From the cell containing the given text, extract its center point as (X, Y) coordinate. 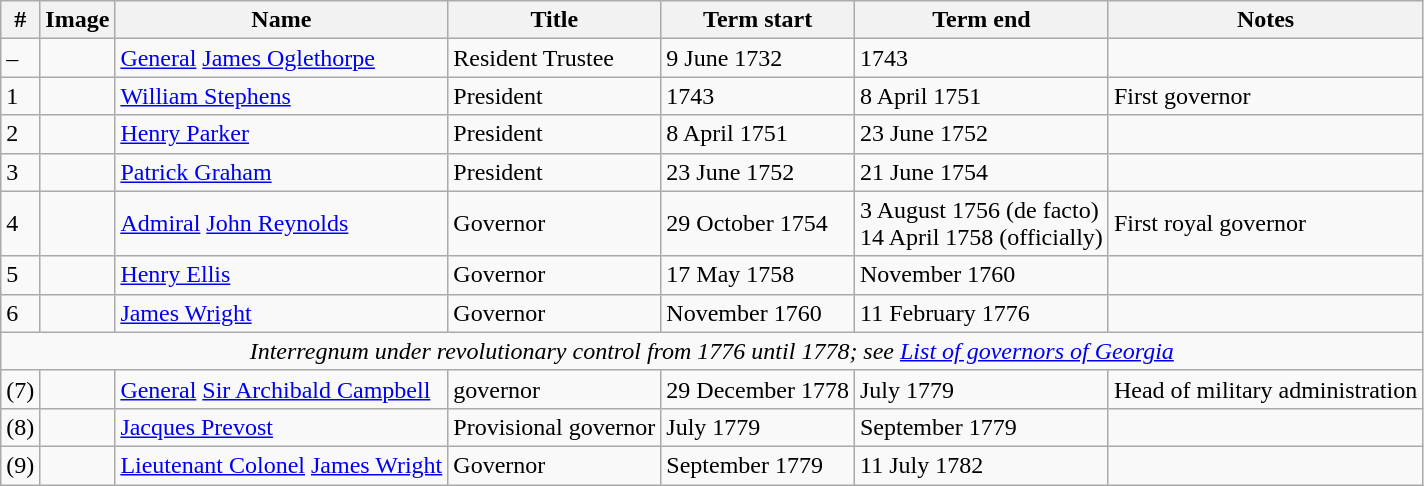
Henry Ellis (282, 275)
(9) (20, 465)
Interregnum under revolutionary control from 1776 until 1778; see List of governors of Georgia (712, 351)
Notes (1265, 20)
governor (554, 389)
(8) (20, 427)
21 June 1754 (981, 172)
# (20, 20)
Term start (758, 20)
General Sir Archibald Campbell (282, 389)
3 August 1756 (de facto) 14 April 1758 (officially) (981, 224)
First governor (1265, 96)
11 February 1776 (981, 313)
Henry Parker (282, 134)
Head of military administration (1265, 389)
(7) (20, 389)
Jacques Prevost (282, 427)
29 December 1778 (758, 389)
Term end (981, 20)
4 (20, 224)
– (20, 58)
William Stephens (282, 96)
Title (554, 20)
3 (20, 172)
5 (20, 275)
Name (282, 20)
Patrick Graham (282, 172)
Provisional governor (554, 427)
1 (20, 96)
11 July 1782 (981, 465)
James Wright (282, 313)
2 (20, 134)
General James Oglethorpe (282, 58)
Resident Trustee (554, 58)
29 October 1754 (758, 224)
First royal governor (1265, 224)
9 June 1732 (758, 58)
6 (20, 313)
Image (78, 20)
Lieutenant Colonel James Wright (282, 465)
Admiral John Reynolds (282, 224)
17 May 1758 (758, 275)
